Output the (X, Y) coordinate of the center of the cell containing the given text.  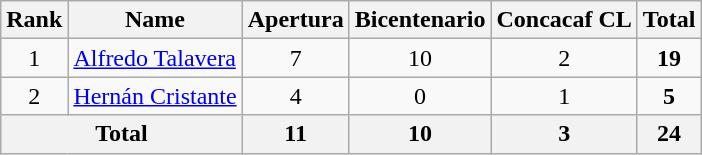
Apertura (296, 20)
3 (564, 134)
7 (296, 58)
0 (420, 96)
Hernán Cristante (155, 96)
5 (669, 96)
24 (669, 134)
4 (296, 96)
19 (669, 58)
Bicentenario (420, 20)
11 (296, 134)
Name (155, 20)
Concacaf CL (564, 20)
Alfredo Talavera (155, 58)
Rank (34, 20)
